From the cell containing the given text, extract its center point as [X, Y] coordinate. 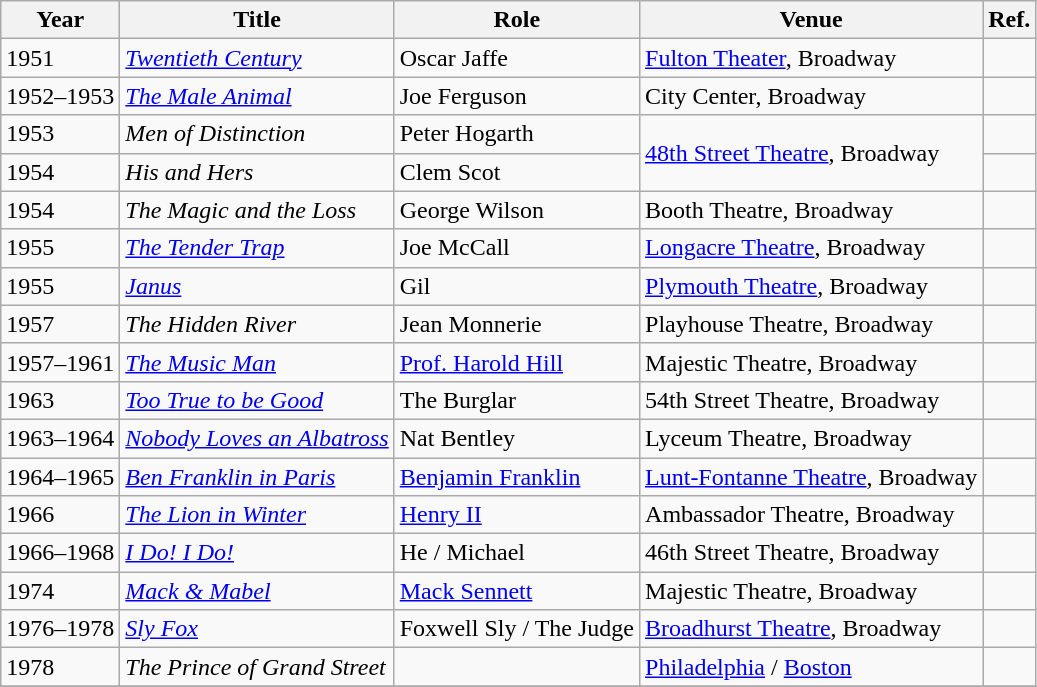
1966–1968 [60, 553]
Ben Franklin in Paris [257, 477]
1963 [60, 400]
Nat Bentley [516, 438]
Mack & Mabel [257, 591]
1964–1965 [60, 477]
The Prince of Grand Street [257, 667]
1966 [60, 515]
City Center, Broadway [812, 96]
The Hidden River [257, 324]
Henry II [516, 515]
Plymouth Theatre, Broadway [812, 286]
Lyceum Theatre, Broadway [812, 438]
Prof. Harold Hill [516, 362]
1957 [60, 324]
Longacre Theatre, Broadway [812, 248]
The Tender Trap [257, 248]
The Male Animal [257, 96]
I Do! I Do! [257, 553]
Ambassador Theatre, Broadway [812, 515]
The Burglar [516, 400]
46th Street Theatre, Broadway [812, 553]
Fulton Theater, Broadway [812, 58]
1976–1978 [60, 629]
Twentieth Century [257, 58]
Philadelphia / Boston [812, 667]
The Lion in Winter [257, 515]
His and Hers [257, 172]
Peter Hogarth [516, 134]
1978 [60, 667]
1953 [60, 134]
54th Street Theatre, Broadway [812, 400]
1957–1961 [60, 362]
Sly Fox [257, 629]
Oscar Jaffe [516, 58]
Ref. [1010, 20]
1963–1964 [60, 438]
Joe McCall [516, 248]
Lunt-Fontanne Theatre, Broadway [812, 477]
Role [516, 20]
1952–1953 [60, 96]
1974 [60, 591]
Booth Theatre, Broadway [812, 210]
Clem Scot [516, 172]
Foxwell Sly / The Judge [516, 629]
Playhouse Theatre, Broadway [812, 324]
Venue [812, 20]
48th Street Theatre, Broadway [812, 153]
Benjamin Franklin [516, 477]
Mack Sennett [516, 591]
Nobody Loves an Albatross [257, 438]
Title [257, 20]
The Music Man [257, 362]
Janus [257, 286]
Joe Ferguson [516, 96]
He / Michael [516, 553]
George Wilson [516, 210]
The Magic and the Loss [257, 210]
1951 [60, 58]
Jean Monnerie [516, 324]
Too True to be Good [257, 400]
Men of Distinction [257, 134]
Year [60, 20]
Broadhurst Theatre, Broadway [812, 629]
Gil [516, 286]
